Detect which cell encompasses the target text, then output its [X, Y] center coordinate. 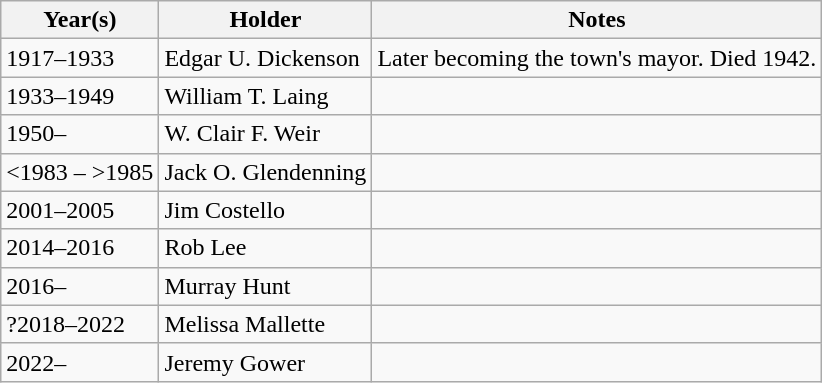
Murray Hunt [266, 286]
1933–1949 [80, 96]
Rob Lee [266, 248]
Jeremy Gower [266, 362]
Notes [597, 20]
Jim Costello [266, 210]
2001–2005 [80, 210]
Year(s) [80, 20]
<1983 – >1985 [80, 172]
Edgar U. Dickenson [266, 58]
Jack O. Glendenning [266, 172]
W. Clair F. Weir [266, 134]
2016– [80, 286]
2022– [80, 362]
Later becoming the town's mayor. Died 1942. [597, 58]
1950– [80, 134]
2014–2016 [80, 248]
Holder [266, 20]
?2018–2022 [80, 324]
Melissa Mallette [266, 324]
1917–1933 [80, 58]
William T. Laing [266, 96]
